Pinpoint the cell where the given text exists, returning its (x, y) midpoint coordinate. 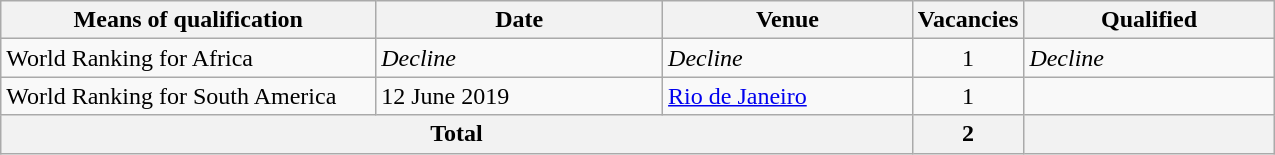
World Ranking for South America (188, 96)
2 (968, 134)
Means of qualification (188, 20)
Vacancies (968, 20)
Qualified (1149, 20)
Total (457, 134)
Date (520, 20)
Venue (788, 20)
12 June 2019 (520, 96)
Rio de Janeiro (788, 96)
World Ranking for Africa (188, 58)
